For the text-containing cell, return its midpoint in [X, Y] coordinate format. 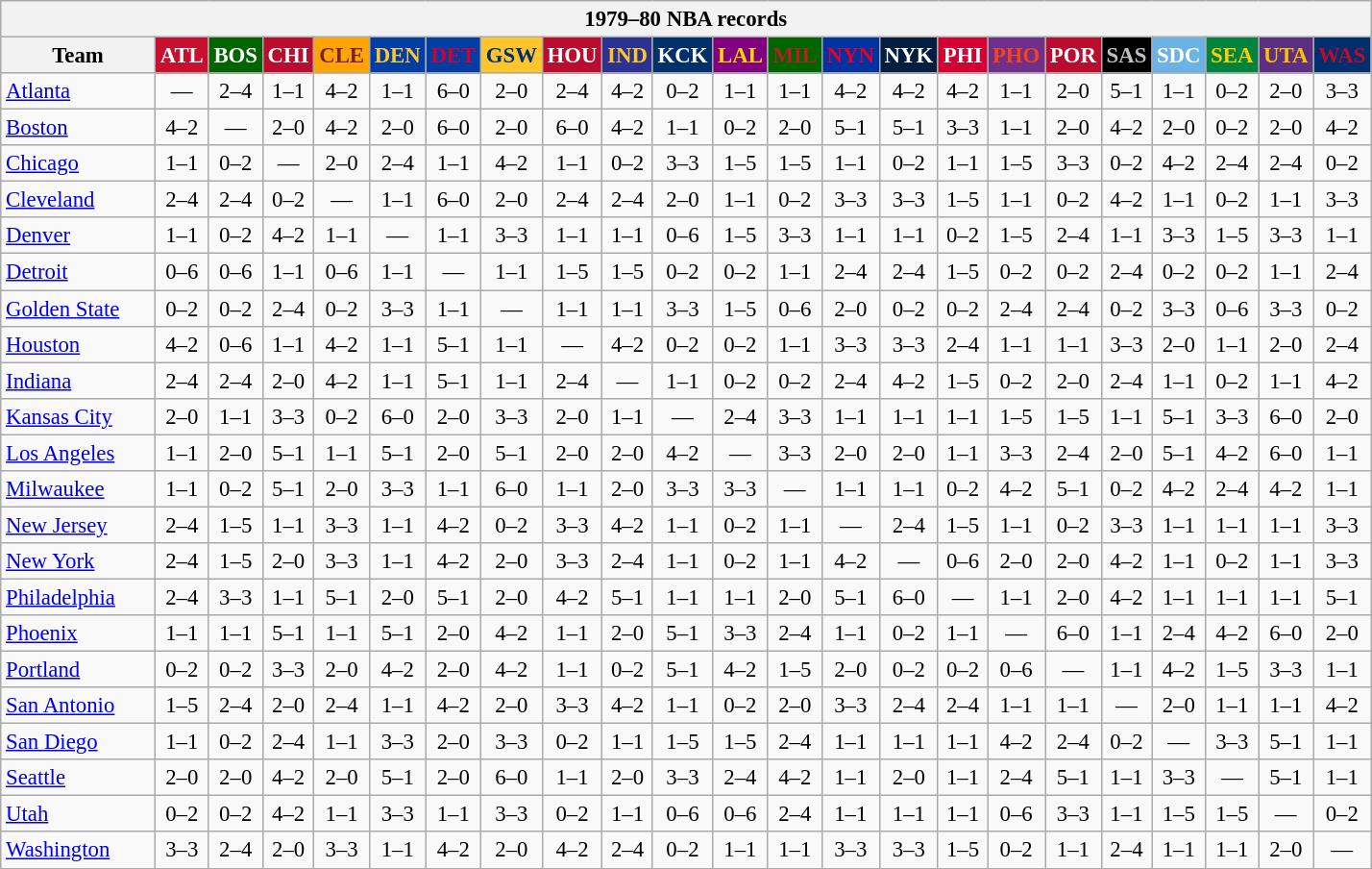
POR [1074, 56]
CLE [342, 56]
Golden State [79, 309]
Boston [79, 128]
NYK [909, 56]
LAL [740, 56]
DET [453, 56]
UTA [1286, 56]
Phoenix [79, 633]
1979–80 NBA records [686, 19]
Cleveland [79, 200]
New Jersey [79, 525]
MIL [795, 56]
GSW [512, 56]
HOU [573, 56]
Kansas City [79, 416]
Utah [79, 814]
Chicago [79, 163]
IND [627, 56]
Seattle [79, 778]
PHI [963, 56]
KCK [682, 56]
Houston [79, 344]
Philadelphia [79, 597]
SEA [1232, 56]
Team [79, 56]
PHO [1017, 56]
Milwaukee [79, 489]
CHI [288, 56]
New York [79, 561]
Los Angeles [79, 453]
Denver [79, 236]
NYN [850, 56]
Portland [79, 670]
Atlanta [79, 91]
SDC [1179, 56]
San Antonio [79, 706]
ATL [182, 56]
SAS [1126, 56]
DEN [398, 56]
BOS [235, 56]
Detroit [79, 272]
Washington [79, 851]
Indiana [79, 381]
WAS [1342, 56]
San Diego [79, 742]
